Determine the (X, Y) coordinate at the center of the cell enclosing the given text.  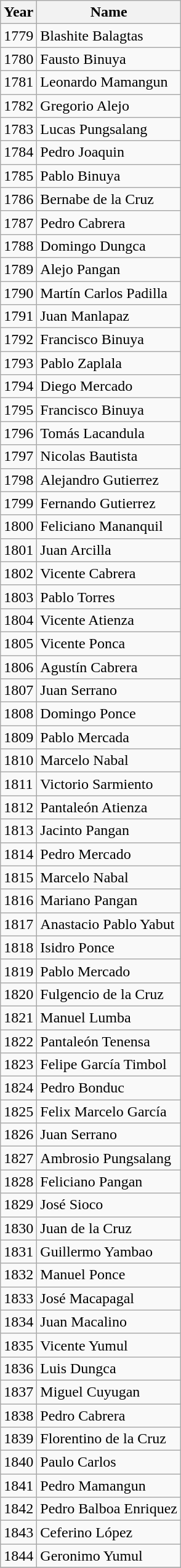
Domingo Dungca (109, 246)
Florentino de la Cruz (109, 1439)
José Sioco (109, 1205)
Name (109, 12)
1808 (18, 714)
1802 (18, 573)
Fausto Binuya (109, 59)
Juan Arcilla (109, 550)
1783 (18, 129)
1824 (18, 1088)
1811 (18, 784)
1804 (18, 620)
1820 (18, 994)
Geronimo Yumul (109, 1556)
Felix Marcelo García (109, 1111)
1825 (18, 1111)
1791 (18, 316)
1837 (18, 1392)
1834 (18, 1322)
Pantaleón Tenensa (109, 1041)
1812 (18, 807)
Gregorio Alejo (109, 106)
Anastacio Pablo Yabut (109, 924)
1819 (18, 971)
1815 (18, 877)
Isidro Ponce (109, 947)
1801 (18, 550)
Pedro Joaquin (109, 152)
Tomás Lacandula (109, 433)
Agustín Cabrera (109, 667)
1790 (18, 293)
1835 (18, 1345)
1843 (18, 1532)
Alejo Pangan (109, 269)
1805 (18, 643)
Blashite Balagtas (109, 36)
1785 (18, 176)
1781 (18, 82)
Ceferino López (109, 1532)
1796 (18, 433)
Nicolas Bautista (109, 457)
1784 (18, 152)
1809 (18, 737)
1816 (18, 901)
Manuel Lumba (109, 1017)
Domingo Ponce (109, 714)
1800 (18, 527)
Guillermo Yambao (109, 1252)
1822 (18, 1041)
1830 (18, 1228)
1840 (18, 1462)
Luis Dungca (109, 1368)
1793 (18, 363)
1827 (18, 1158)
Ambrosio Pungsalang (109, 1158)
José Macapagal (109, 1298)
Juan Macalino (109, 1322)
Vicente Yumul (109, 1345)
1787 (18, 222)
Leonardo Mamangun (109, 82)
1779 (18, 36)
1838 (18, 1415)
1814 (18, 854)
Pablo Torres (109, 597)
Fernando Gutierrez (109, 503)
Vicente Atienza (109, 620)
1782 (18, 106)
Vicente Ponca (109, 643)
1831 (18, 1252)
Bernabe de la Cruz (109, 199)
1844 (18, 1556)
1792 (18, 340)
Alejandro Gutierrez (109, 480)
1810 (18, 761)
Pedro Mercado (109, 854)
Pablo Zaplala (109, 363)
1788 (18, 246)
1817 (18, 924)
Pedro Bonduc (109, 1088)
Feliciano Mananquil (109, 527)
1828 (18, 1182)
1833 (18, 1298)
1839 (18, 1439)
1780 (18, 59)
Lucas Pungsalang (109, 129)
Juan Manlapaz (109, 316)
1797 (18, 457)
1836 (18, 1368)
1798 (18, 480)
Year (18, 12)
Pablo Mercada (109, 737)
1821 (18, 1017)
Felipe García Timbol (109, 1065)
Pablo Binuya (109, 176)
1832 (18, 1275)
Diego Mercado (109, 386)
1826 (18, 1135)
1842 (18, 1509)
1803 (18, 597)
Mariano Pangan (109, 901)
Vicente Cabrera (109, 573)
Victorio Sarmiento (109, 784)
Juan de la Cruz (109, 1228)
Fulgencio de la Cruz (109, 994)
Pantaleón Atienza (109, 807)
Paulo Carlos (109, 1462)
1789 (18, 269)
1795 (18, 410)
Pablo Mercado (109, 971)
Pedro Mamangun (109, 1486)
1786 (18, 199)
1794 (18, 386)
Miguel Cuyugan (109, 1392)
Pedro Balboa Enriquez (109, 1509)
1841 (18, 1486)
Jacinto Pangan (109, 831)
Martín Carlos Padilla (109, 293)
1823 (18, 1065)
Feliciano Pangan (109, 1182)
1818 (18, 947)
1806 (18, 667)
Manuel Ponce (109, 1275)
1799 (18, 503)
1813 (18, 831)
1807 (18, 691)
1829 (18, 1205)
